Return the [X, Y] coordinate for the center point of the cell that contains the specified text.  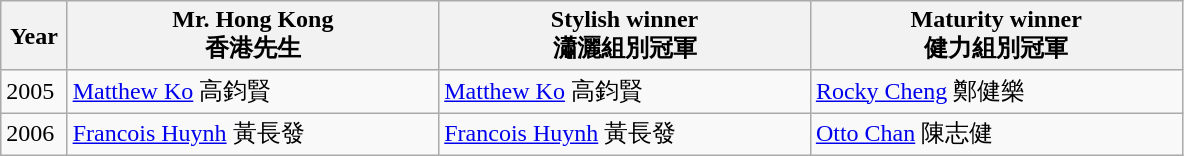
2005 [34, 92]
Mr. Hong Kong 香港先生 [253, 36]
Maturity winner 健力組別冠軍 [996, 36]
2006 [34, 134]
Rocky Cheng 鄭健樂 [996, 92]
Year [34, 36]
Stylish winner 瀟灑組別冠軍 [625, 36]
Otto Chan 陳志健 [996, 134]
